Search for the cell housing the specified text and yield its [X, Y] center coordinate. 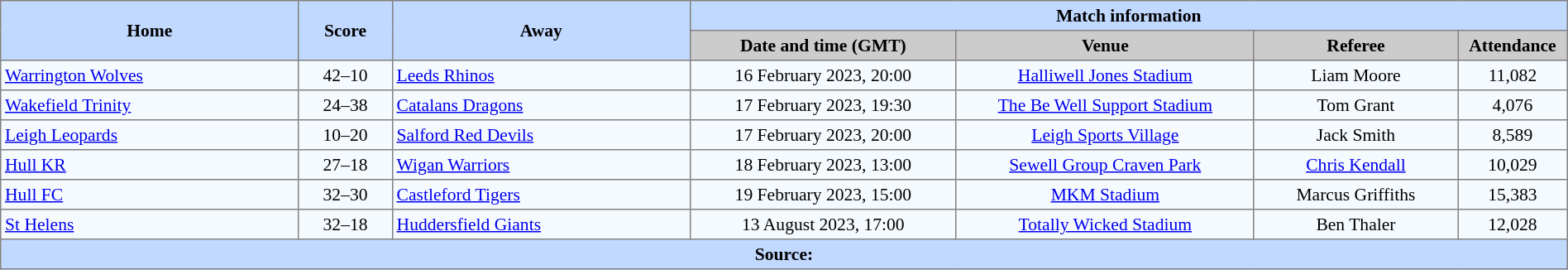
11,082 [1513, 75]
Tom Grant [1355, 105]
19 February 2023, 15:00 [823, 195]
MKM Stadium [1105, 195]
Chris Kendall [1355, 165]
St Helens [150, 224]
Halliwell Jones Stadium [1105, 75]
Castleford Tigers [541, 195]
15,383 [1513, 195]
Leeds Rhinos [541, 75]
Huddersfield Giants [541, 224]
18 February 2023, 13:00 [823, 165]
Salford Red Devils [541, 135]
10,029 [1513, 165]
Venue [1105, 46]
13 August 2023, 17:00 [823, 224]
17 February 2023, 20:00 [823, 135]
8,589 [1513, 135]
Liam Moore [1355, 75]
Date and time (GMT) [823, 46]
Sewell Group Craven Park [1105, 165]
10–20 [346, 135]
Source: [784, 254]
Marcus Griffiths [1355, 195]
Hull FC [150, 195]
Jack Smith [1355, 135]
Wakefield Trinity [150, 105]
Score [346, 31]
42–10 [346, 75]
Warrington Wolves [150, 75]
24–38 [346, 105]
Catalans Dragons [541, 105]
Away [541, 31]
Wigan Warriors [541, 165]
Referee [1355, 46]
32–18 [346, 224]
Ben Thaler [1355, 224]
32–30 [346, 195]
17 February 2023, 19:30 [823, 105]
Leigh Sports Village [1105, 135]
The Be Well Support Stadium [1105, 105]
Match information [1128, 16]
Leigh Leopards [150, 135]
27–18 [346, 165]
16 February 2023, 20:00 [823, 75]
Attendance [1513, 46]
Home [150, 31]
4,076 [1513, 105]
Hull KR [150, 165]
12,028 [1513, 224]
Totally Wicked Stadium [1105, 224]
